Extract the [X, Y] coordinate from the center of the cell holding the provided text.  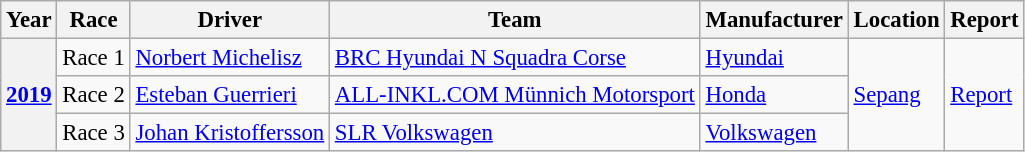
Team [516, 20]
Honda [774, 95]
BRC Hyundai N Squadra Corse [516, 58]
Race [94, 20]
Norbert Michelisz [230, 58]
2019 [29, 96]
Sepang [896, 96]
Location [896, 20]
Esteban Guerrieri [230, 95]
Volkswagen [774, 133]
Race 2 [94, 95]
SLR Volkswagen [516, 133]
ALL-INKL.COM Münnich Motorsport [516, 95]
Driver [230, 20]
Race 3 [94, 133]
Year [29, 20]
Johan Kristoffersson [230, 133]
Hyundai [774, 58]
Manufacturer [774, 20]
Race 1 [94, 58]
